Locate the cell with the specified text and output its [X, Y] center coordinate. 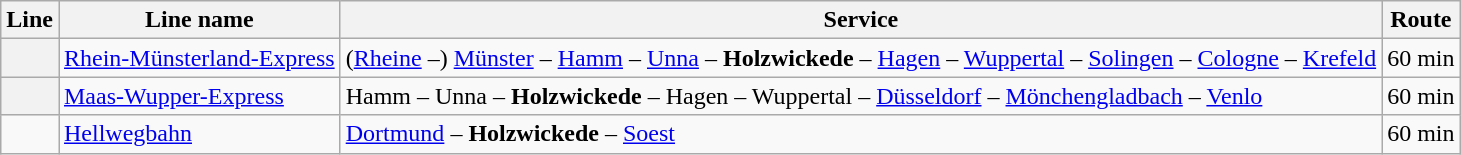
Route [1421, 20]
(Rheine –) Münster – Hamm – Unna – Holzwickede – Hagen – Wuppertal – Solingen – Cologne – Krefeld [860, 58]
Hamm – Unna – Holzwickede – Hagen – Wuppertal – Düsseldorf – Mönchengladbach – Venlo [860, 96]
Rhein-Münsterland-Express [199, 58]
Dortmund – Holzwickede – Soest [860, 134]
Maas-Wupper-Express [199, 96]
Line [30, 20]
Line name [199, 20]
Service [860, 20]
Hellwegbahn [199, 134]
